Return the [x, y] coordinate for the center point of the cell that contains the specified text.  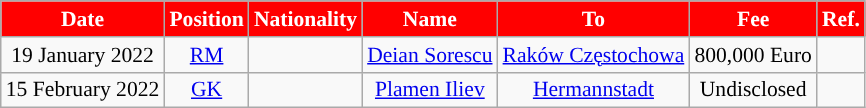
Date [83, 19]
Ref. [841, 19]
Raków Częstochowa [594, 55]
Undisclosed [753, 90]
Fee [753, 19]
To [594, 19]
Plamen Iliev [430, 90]
15 February 2022 [83, 90]
GK [206, 90]
RM [206, 55]
Name [430, 19]
Position [206, 19]
800,000 Euro [753, 55]
Hermannstadt [594, 90]
Nationality [306, 19]
Deian Sorescu [430, 55]
19 January 2022 [83, 55]
